Return (X, Y) of the center of cell containing provided text 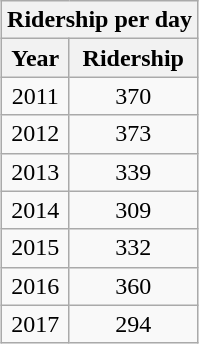
309 (134, 210)
370 (134, 96)
373 (134, 134)
2016 (36, 286)
294 (134, 324)
2014 (36, 210)
2012 (36, 134)
2013 (36, 172)
2015 (36, 248)
Ridership per day (100, 20)
2011 (36, 96)
332 (134, 248)
Ridership (134, 58)
360 (134, 286)
Year (36, 58)
2017 (36, 324)
339 (134, 172)
